Return [x, y] of the center of cell containing provided text 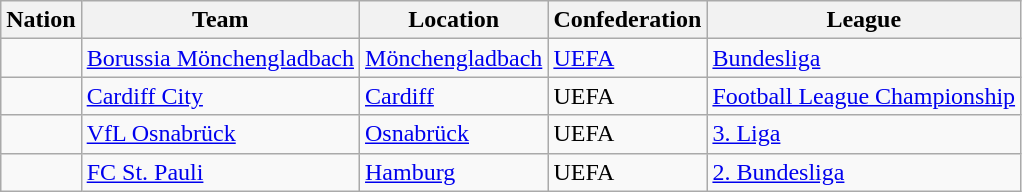
Borussia Mönchengladbach [220, 58]
Mönchengladbach [454, 58]
League [864, 20]
3. Liga [864, 134]
Team [220, 20]
FC St. Pauli [220, 172]
VfL Osnabrück [220, 134]
Osnabrück [454, 134]
Confederation [628, 20]
Hamburg [454, 172]
Football League Championship [864, 96]
Cardiff City [220, 96]
2. Bundesliga [864, 172]
Location [454, 20]
Cardiff [454, 96]
Nation [41, 20]
Bundesliga [864, 58]
